Return the [x, y] coordinate for the center point of the cell that contains the specified text.  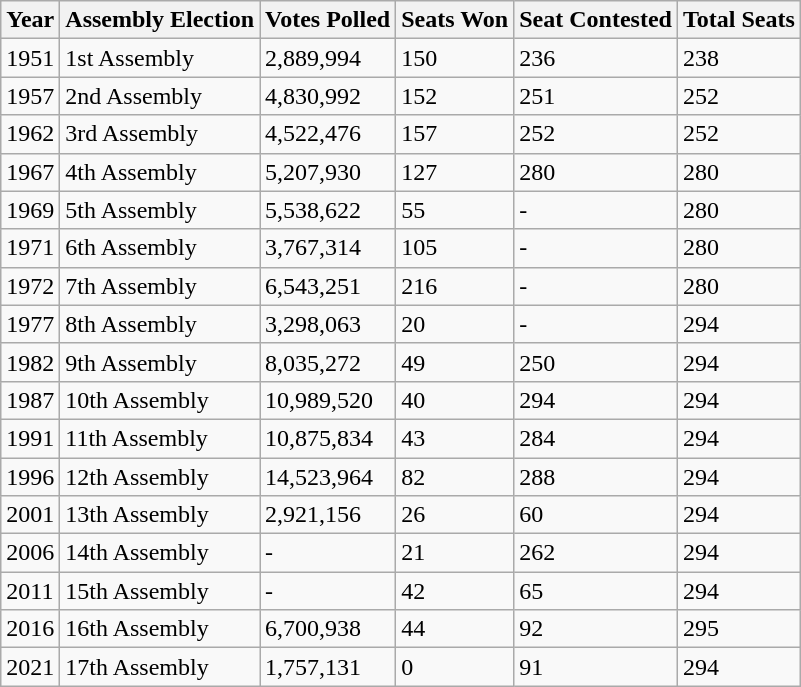
5th Assembly [160, 210]
2nd Assembly [160, 96]
21 [455, 553]
251 [596, 96]
1971 [30, 248]
11th Assembly [160, 438]
4,522,476 [328, 134]
2016 [30, 629]
10,875,834 [328, 438]
49 [455, 362]
7th Assembly [160, 286]
44 [455, 629]
15th Assembly [160, 591]
14th Assembly [160, 553]
284 [596, 438]
250 [596, 362]
295 [738, 629]
1951 [30, 58]
4th Assembly [160, 172]
1957 [30, 96]
13th Assembly [160, 515]
216 [455, 286]
152 [455, 96]
42 [455, 591]
3,298,063 [328, 324]
1969 [30, 210]
1996 [30, 477]
2,889,994 [328, 58]
Seats Won [455, 20]
1982 [30, 362]
1967 [30, 172]
1962 [30, 134]
Year [30, 20]
150 [455, 58]
2011 [30, 591]
105 [455, 248]
55 [455, 210]
1972 [30, 286]
Assembly Election [160, 20]
26 [455, 515]
127 [455, 172]
5,538,622 [328, 210]
14,523,964 [328, 477]
1977 [30, 324]
82 [455, 477]
40 [455, 400]
91 [596, 667]
157 [455, 134]
3,767,314 [328, 248]
1,757,131 [328, 667]
2,921,156 [328, 515]
8,035,272 [328, 362]
92 [596, 629]
288 [596, 477]
16th Assembly [160, 629]
6th Assembly [160, 248]
17th Assembly [160, 667]
Total Seats [738, 20]
9th Assembly [160, 362]
1987 [30, 400]
2006 [30, 553]
3rd Assembly [160, 134]
8th Assembly [160, 324]
238 [738, 58]
1st Assembly [160, 58]
2021 [30, 667]
236 [596, 58]
2001 [30, 515]
43 [455, 438]
4,830,992 [328, 96]
6,700,938 [328, 629]
262 [596, 553]
20 [455, 324]
10th Assembly [160, 400]
Votes Polled [328, 20]
12th Assembly [160, 477]
10,989,520 [328, 400]
0 [455, 667]
60 [596, 515]
Seat Contested [596, 20]
5,207,930 [328, 172]
65 [596, 591]
6,543,251 [328, 286]
1991 [30, 438]
